Output the (x, y) coordinate of the center of the cell containing the given text.  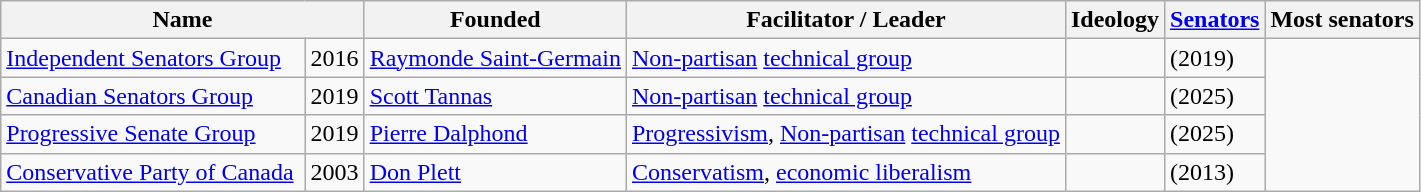
Facilitator / Leader (846, 20)
Scott Tannas (495, 96)
Progressivism, Non-partisan technical group (846, 134)
Ideology (1114, 20)
Raymonde Saint-Germain (495, 58)
Progressive Senate Group (153, 134)
Independent Senators Group (153, 58)
2016 (334, 58)
Don Plett (495, 172)
(2019) (1215, 58)
Most senators (1342, 20)
Conservative Party of Canada (153, 172)
Name (182, 20)
Conservatism, economic liberalism (846, 172)
Senators (1215, 20)
(2013) (1215, 172)
Founded (495, 20)
Canadian Senators Group (153, 96)
Pierre Dalphond (495, 134)
2003 (334, 172)
